Detect which cell encompasses the target text, then output its (X, Y) center coordinate. 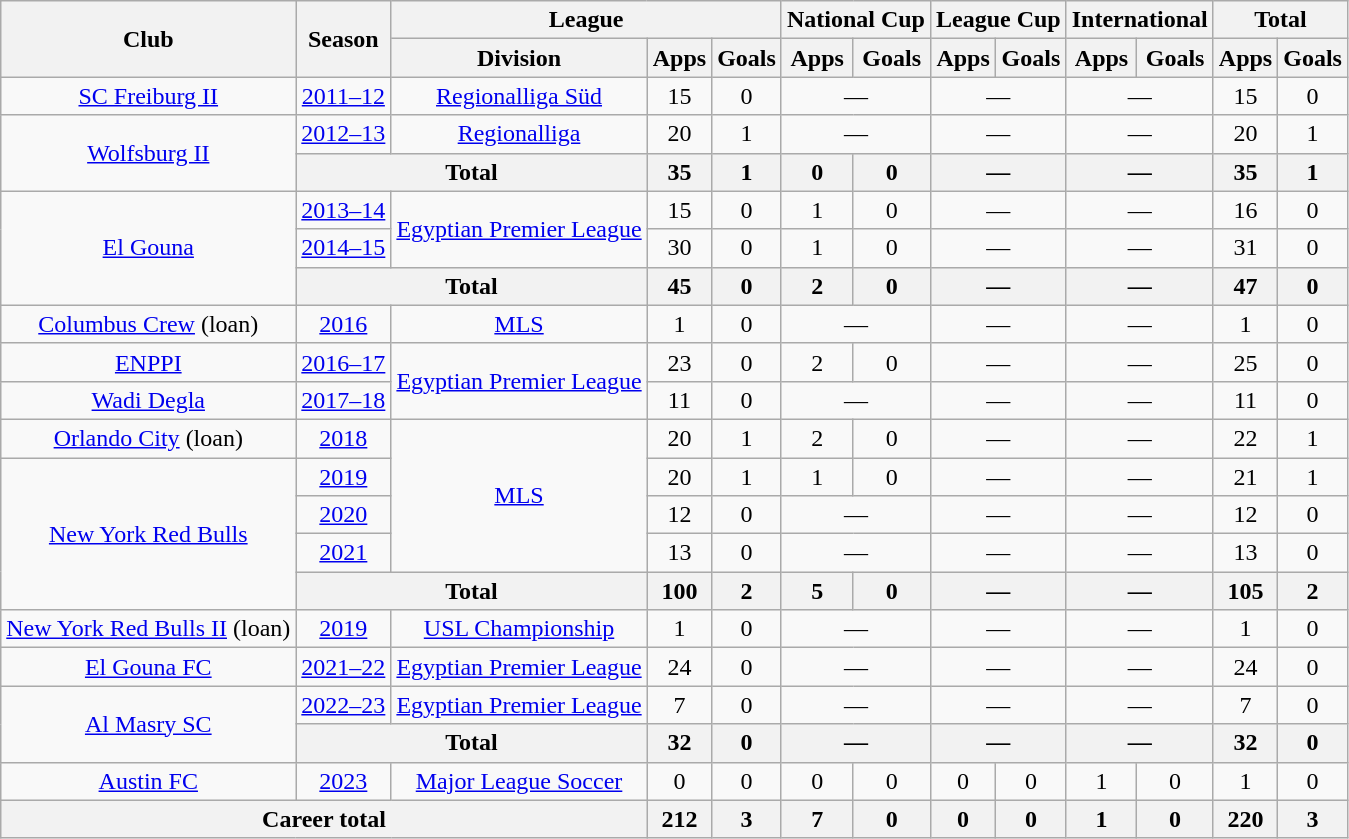
Al Masry SC (148, 724)
2013–14 (344, 210)
100 (679, 591)
El Gouna FC (148, 667)
2014–15 (344, 248)
Season (344, 39)
League Cup (998, 20)
2018 (344, 438)
Orlando City (loan) (148, 438)
2017–18 (344, 400)
21 (1245, 477)
Club (148, 39)
Regionalliga Süd (519, 96)
2011–12 (344, 96)
New York Red Bulls II (loan) (148, 629)
2022–23 (344, 705)
2021–22 (344, 667)
2020 (344, 515)
International (1140, 20)
USL Championship (519, 629)
220 (1245, 819)
30 (679, 248)
Columbus Crew (loan) (148, 324)
SC Freiburg II (148, 96)
Division (519, 58)
National Cup (856, 20)
ENPPI (148, 362)
23 (679, 362)
47 (1245, 286)
Wolfsburg II (148, 153)
2016–17 (344, 362)
45 (679, 286)
League (586, 20)
2016 (344, 324)
El Gouna (148, 248)
22 (1245, 438)
2023 (344, 781)
105 (1245, 591)
Wadi Degla (148, 400)
Austin FC (148, 781)
Major League Soccer (519, 781)
Career total (324, 819)
16 (1245, 210)
New York Red Bulls (148, 534)
5 (817, 591)
212 (679, 819)
Regionalliga (519, 134)
2012–13 (344, 134)
2021 (344, 553)
25 (1245, 362)
31 (1245, 248)
